Capture the cell that displays the provided text and extract its [x, y] central coordinate. 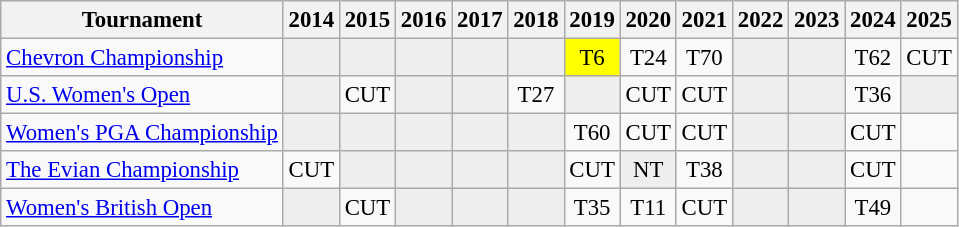
T35 [592, 208]
2016 [424, 20]
2025 [929, 20]
2019 [592, 20]
NT [648, 170]
2017 [480, 20]
T11 [648, 208]
T36 [873, 95]
2024 [873, 20]
T6 [592, 58]
2021 [704, 20]
Chevron Championship [142, 58]
2015 [367, 20]
2014 [311, 20]
2022 [760, 20]
The Evian Championship [142, 170]
2023 [817, 20]
Tournament [142, 20]
U.S. Women's Open [142, 95]
2020 [648, 20]
T62 [873, 58]
T27 [536, 95]
Women's British Open [142, 208]
T60 [592, 133]
T38 [704, 170]
T70 [704, 58]
T49 [873, 208]
2018 [536, 20]
Women's PGA Championship [142, 133]
T24 [648, 58]
